Extract the (x, y) coordinate from the center of the cell holding the provided text.  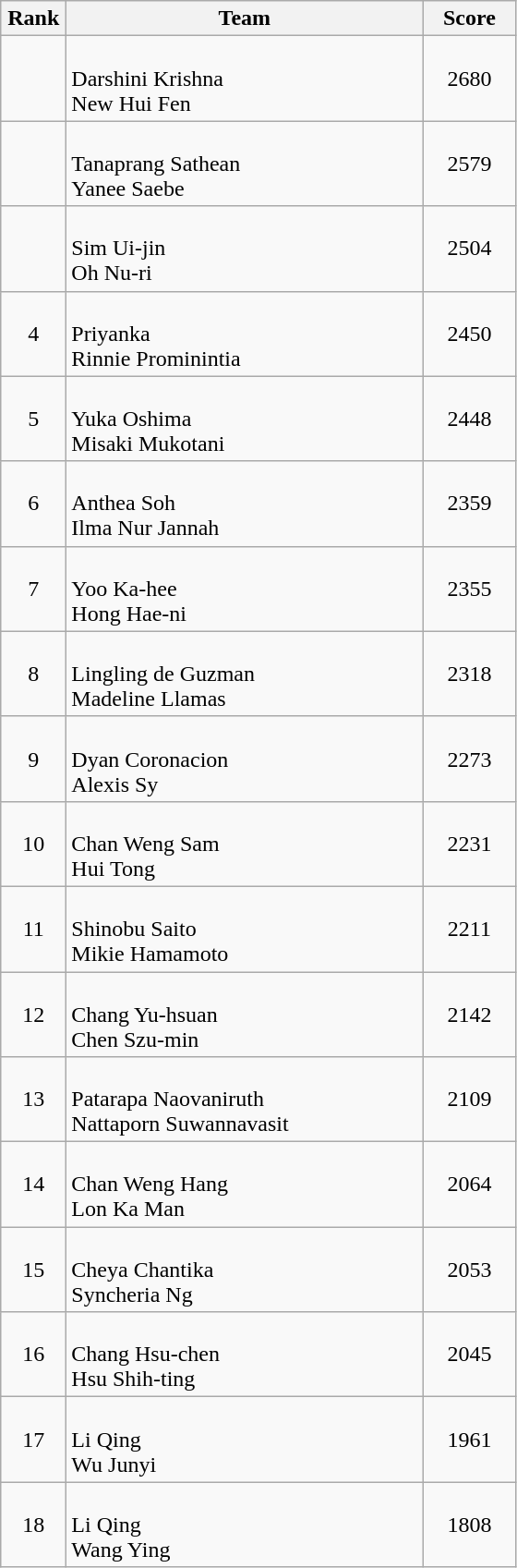
Li QingWang Ying (245, 1525)
12 (33, 1015)
2109 (469, 1100)
4 (33, 334)
10 (33, 844)
13 (33, 1100)
Chang Hsu-chenHsu Shih-ting (245, 1355)
Tanaprang SatheanYanee Saebe (245, 164)
2273 (469, 759)
17 (33, 1440)
2504 (469, 249)
16 (33, 1355)
PriyankaRinnie Prominintia (245, 334)
Yuka OshimaMisaki Mukotani (245, 419)
2359 (469, 504)
8 (33, 674)
Patarapa NaovaniruthNattaporn Suwannavasit (245, 1100)
Chang Yu-hsuanChen Szu-min (245, 1015)
Yoo Ka-heeHong Hae-ni (245, 589)
6 (33, 504)
2680 (469, 79)
Cheya ChantikaSyncheria Ng (245, 1270)
15 (33, 1270)
Team (245, 18)
7 (33, 589)
Score (469, 18)
2064 (469, 1185)
Shinobu SaitoMikie Hamamoto (245, 929)
Lingling de GuzmanMadeline Llamas (245, 674)
2450 (469, 334)
Sim Ui-jinOh Nu-ri (245, 249)
1808 (469, 1525)
2318 (469, 674)
Li QingWu Junyi (245, 1440)
14 (33, 1185)
2448 (469, 419)
9 (33, 759)
2045 (469, 1355)
1961 (469, 1440)
2053 (469, 1270)
Anthea SohIlma Nur Jannah (245, 504)
Darshini KrishnaNew Hui Fen (245, 79)
Chan Weng HangLon Ka Man (245, 1185)
2579 (469, 164)
2231 (469, 844)
2211 (469, 929)
11 (33, 929)
2142 (469, 1015)
2355 (469, 589)
5 (33, 419)
Rank (33, 18)
Chan Weng SamHui Tong (245, 844)
18 (33, 1525)
Dyan CoronacionAlexis Sy (245, 759)
